Provide the [x, y] coordinate of the cell's center where the given text is located.  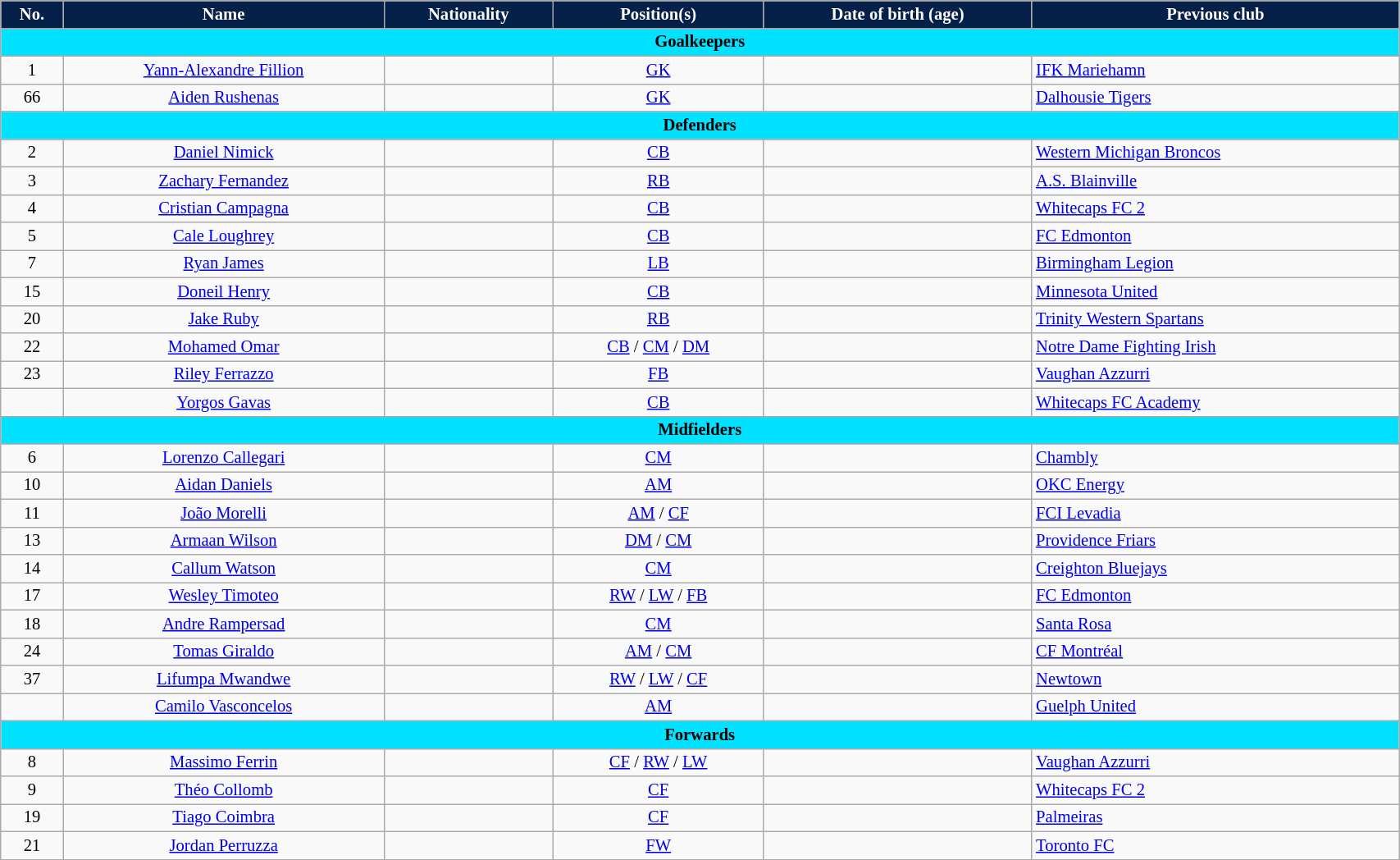
Chambly [1215, 457]
CB / CM / DM [658, 347]
4 [32, 208]
Date of birth (age) [897, 14]
OKC Energy [1215, 485]
Guelph United [1215, 707]
Toronto FC [1215, 845]
Wesley Timoteo [223, 596]
Name [223, 14]
10 [32, 485]
Tiago Coimbra [223, 817]
Mohamed Omar [223, 347]
Western Michigan Broncos [1215, 153]
Camilo Vasconcelos [223, 707]
2 [32, 153]
15 [32, 291]
Jordan Perruzza [223, 845]
Palmeiras [1215, 817]
Creighton Bluejays [1215, 569]
6 [32, 457]
Lifumpa Mwandwe [223, 679]
11 [32, 513]
Doneil Henry [223, 291]
Providence Friars [1215, 541]
Zachary Fernandez [223, 181]
DM / CM [658, 541]
17 [32, 596]
Position(s) [658, 14]
Jake Ruby [223, 319]
23 [32, 374]
Yann-Alexandre Fillion [223, 70]
Cale Loughrey [223, 236]
Defenders [700, 126]
AM / CF [658, 513]
1 [32, 70]
Cristian Campagna [223, 208]
No. [32, 14]
Tomas Giraldo [223, 652]
24 [32, 652]
Dalhousie Tigers [1215, 98]
FB [658, 374]
Ryan James [223, 263]
20 [32, 319]
FCI Levadia [1215, 513]
Massimo Ferrin [223, 762]
CF / RW / LW [658, 762]
Santa Rosa [1215, 624]
66 [32, 98]
Midfielders [700, 430]
Daniel Nimick [223, 153]
A.S. Blainville [1215, 181]
Aidan Daniels [223, 485]
João Morelli [223, 513]
5 [32, 236]
Callum Watson [223, 569]
Yorgos Gavas [223, 402]
IFK Mariehamn [1215, 70]
18 [32, 624]
Newtown [1215, 679]
14 [32, 569]
Théo Collomb [223, 790]
RW / LW / FB [658, 596]
Whitecaps FC Academy [1215, 402]
Lorenzo Callegari [223, 457]
LB [658, 263]
37 [32, 679]
Riley Ferrazzo [223, 374]
Andre Rampersad [223, 624]
19 [32, 817]
Previous club [1215, 14]
22 [32, 347]
3 [32, 181]
Birmingham Legion [1215, 263]
9 [32, 790]
Goalkeepers [700, 42]
Minnesota United [1215, 291]
RW / LW / CF [658, 679]
8 [32, 762]
Trinity Western Spartans [1215, 319]
AM / CM [658, 652]
7 [32, 263]
CF Montréal [1215, 652]
FW [658, 845]
Armaan Wilson [223, 541]
13 [32, 541]
Nationality [468, 14]
Notre Dame Fighting Irish [1215, 347]
Aiden Rushenas [223, 98]
Forwards [700, 734]
21 [32, 845]
